Detect which cell encompasses the target text, then output its [X, Y] center coordinate. 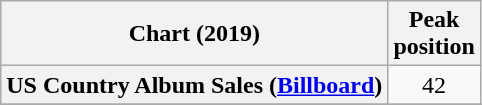
Chart (2019) [194, 34]
Peak position [434, 34]
42 [434, 85]
US Country Album Sales (Billboard) [194, 85]
